From the cell containing the given text, extract its center point as [X, Y] coordinate. 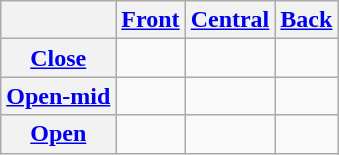
Close [58, 58]
Open-mid [58, 96]
Front [150, 20]
Central [230, 20]
Open [58, 134]
Back [306, 20]
